Identify which cell holds the provided text, then report its (x, y) central coordinate. 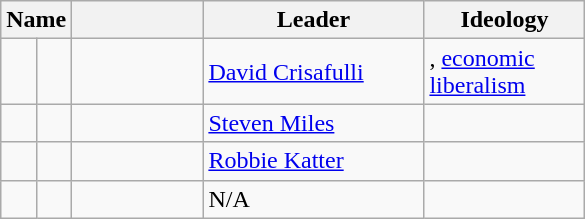
Leader (314, 20)
N/A (314, 199)
Name (36, 20)
Robbie Katter (314, 161)
, economic liberalism (504, 72)
Ideology (504, 20)
David Crisafulli (314, 72)
Steven Miles (314, 123)
